Extract the (X, Y) coordinate from the center of the cell holding the provided text.  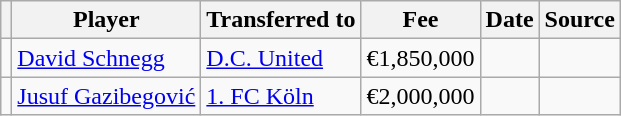
Fee (420, 20)
1. FC Köln (281, 96)
Source (580, 20)
Transferred to (281, 20)
Player (106, 20)
Date (510, 20)
David Schnegg (106, 58)
€2,000,000 (420, 96)
€1,850,000 (420, 58)
Jusuf Gazibegović (106, 96)
D.C. United (281, 58)
